Extract the (x, y) coordinate from the center of the cell holding the provided text.  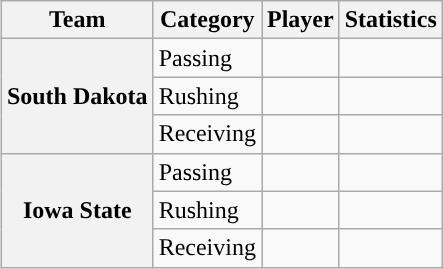
Statistics (390, 20)
Iowa State (77, 210)
Team (77, 20)
South Dakota (77, 96)
Category (207, 20)
Player (301, 20)
